Pinpoint the cell where the given text exists, returning its [x, y] midpoint coordinate. 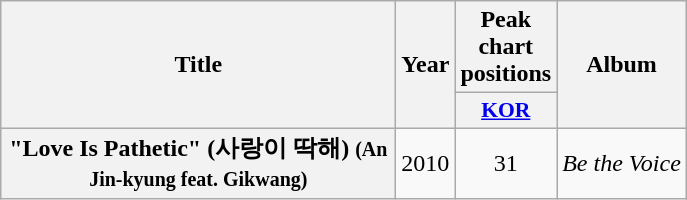
Be the Voice [622, 163]
2010 [426, 163]
Year [426, 65]
KOR [506, 111]
"Love Is Pathetic" (사랑이 딱해) (An Jin-kyung feat. Gikwang) [198, 163]
Peak chart positions [506, 47]
Title [198, 65]
31 [506, 163]
Album [622, 65]
